Return (x, y) of the center of cell containing provided text 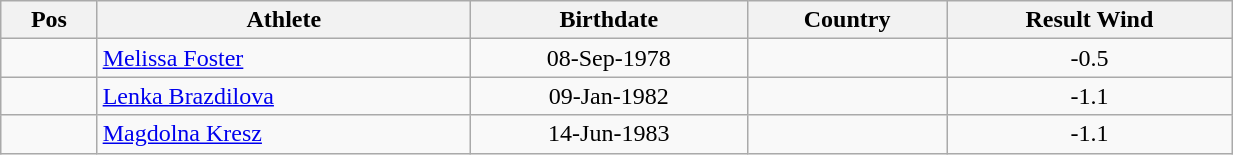
Magdolna Kresz (284, 134)
Athlete (284, 20)
Melissa Foster (284, 58)
Pos (49, 20)
14-Jun-1983 (608, 134)
08-Sep-1978 (608, 58)
09-Jan-1982 (608, 96)
-0.5 (1089, 58)
Country (847, 20)
Result Wind (1089, 20)
Birthdate (608, 20)
Lenka Brazdilova (284, 96)
